Determine the (X, Y) coordinate at the center of the cell enclosing the given text.  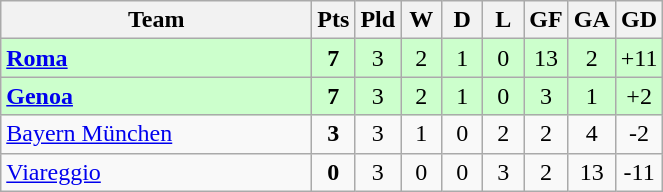
-2 (639, 134)
Roma (156, 58)
+11 (639, 58)
4 (592, 134)
-11 (639, 172)
Pts (334, 20)
Bayern München (156, 134)
D (462, 20)
+2 (639, 96)
Pld (378, 20)
GF (546, 20)
Genoa (156, 96)
Team (156, 20)
L (504, 20)
GA (592, 20)
Viareggio (156, 172)
GD (639, 20)
W (422, 20)
